Scan for the cell matching the given text and deliver its [X, Y] coordinate at center. 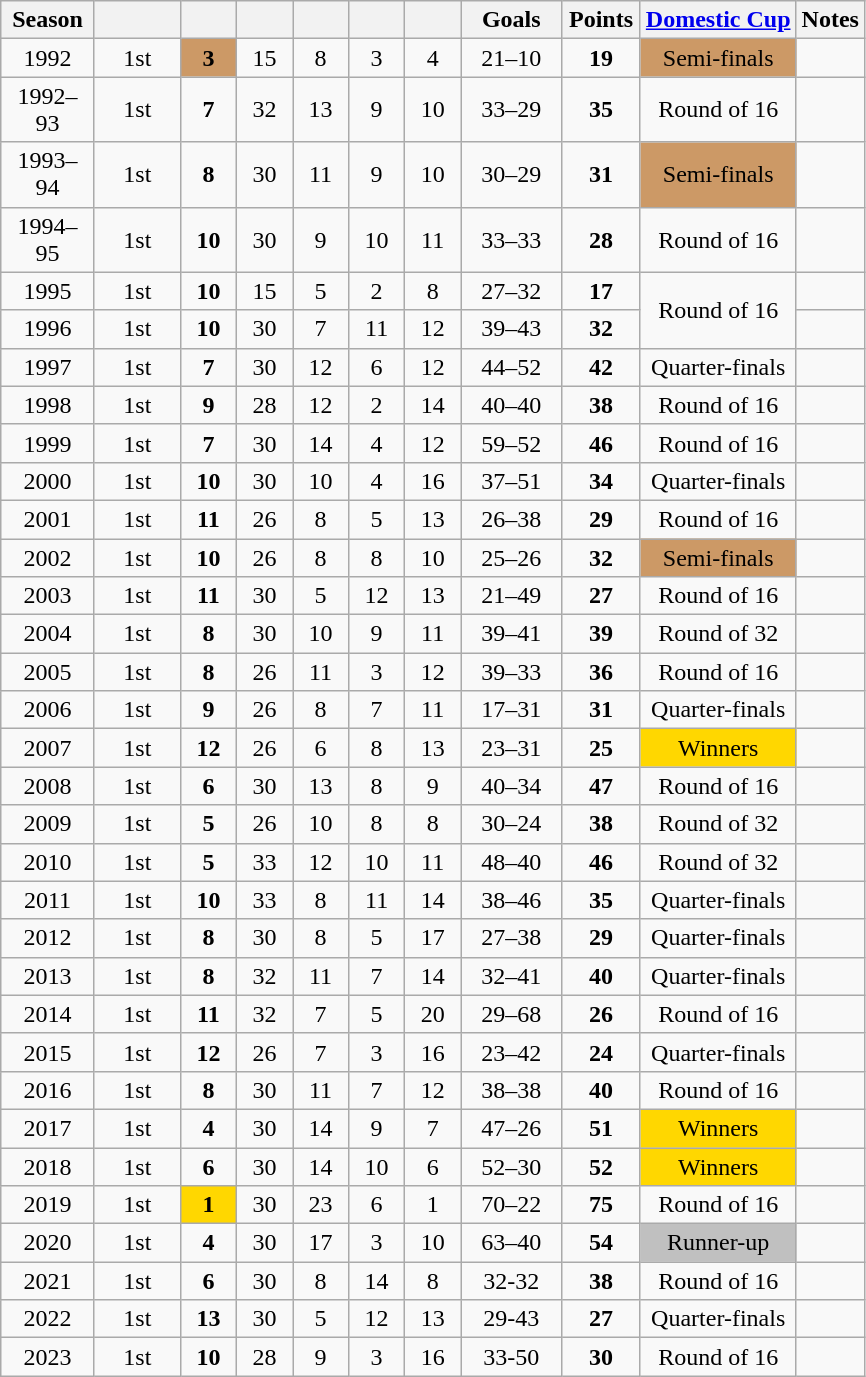
33–33 [512, 240]
29–68 [512, 1014]
1992 [48, 58]
30–29 [512, 174]
39–43 [512, 329]
39–33 [512, 672]
1994–95 [48, 240]
40–34 [512, 786]
52 [602, 1167]
Runner-up [718, 1243]
26–38 [512, 519]
40–40 [512, 405]
48–40 [512, 862]
59–52 [512, 443]
2017 [48, 1128]
2008 [48, 786]
1998 [48, 405]
33-50 [512, 1357]
30–24 [512, 824]
33–29 [512, 110]
47–26 [512, 1128]
63–40 [512, 1243]
42 [602, 367]
1992–93 [48, 110]
75 [602, 1205]
1999 [48, 443]
2010 [48, 862]
52–30 [512, 1167]
23 [320, 1205]
23–31 [512, 748]
2001 [48, 519]
51 [602, 1128]
2007 [48, 748]
2000 [48, 481]
21–10 [512, 58]
37–51 [512, 481]
2019 [48, 1205]
39 [602, 634]
2014 [48, 1014]
24 [602, 1052]
2003 [48, 596]
Notes [830, 20]
2020 [48, 1243]
Goals [512, 20]
38–46 [512, 900]
2016 [48, 1090]
2018 [48, 1167]
20 [433, 1014]
2005 [48, 672]
2021 [48, 1281]
2022 [48, 1319]
44–52 [512, 367]
17–31 [512, 710]
32–41 [512, 976]
1995 [48, 291]
Season [48, 20]
2012 [48, 938]
1996 [48, 329]
23–42 [512, 1052]
2004 [48, 634]
32-32 [512, 1281]
2006 [48, 710]
2015 [48, 1052]
34 [602, 481]
1993–94 [48, 174]
2009 [48, 824]
47 [602, 786]
54 [602, 1243]
2013 [48, 976]
29-43 [512, 1319]
19 [602, 58]
2011 [48, 900]
2023 [48, 1357]
Domestic Cup [718, 20]
36 [602, 672]
39–41 [512, 634]
21–49 [512, 596]
2002 [48, 557]
25 [602, 748]
70–22 [512, 1205]
27–38 [512, 938]
Points [602, 20]
1997 [48, 367]
38–38 [512, 1090]
25–26 [512, 557]
27–32 [512, 291]
